From the cell containing the given text, extract its center point as [X, Y] coordinate. 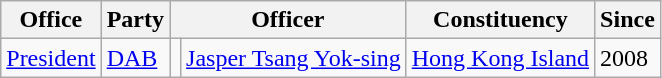
2008 [628, 58]
DAB [135, 58]
President [51, 58]
Party [135, 20]
Officer [288, 20]
Hong Kong Island [500, 58]
Office [51, 20]
Constituency [500, 20]
Since [628, 20]
Jasper Tsang Yok-sing [294, 58]
